Return [x, y] of the center of cell containing provided text 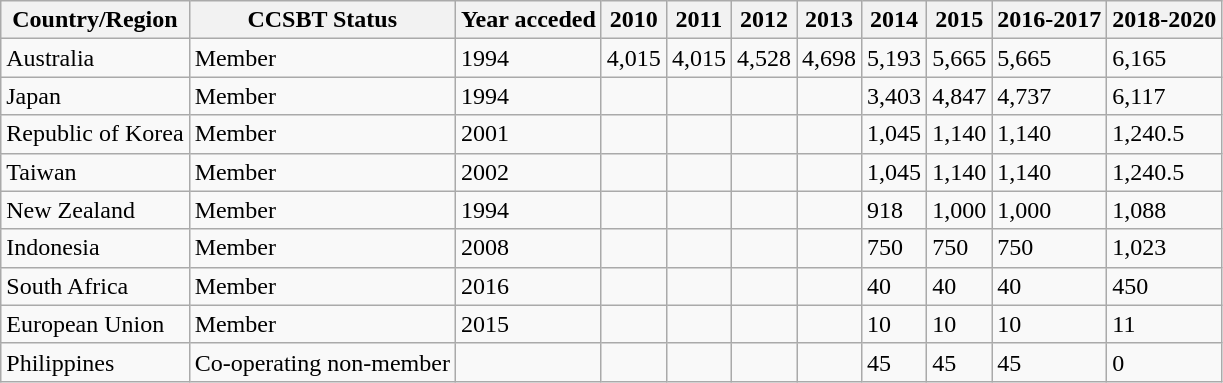
2018-2020 [1164, 20]
Co-operating non-member [322, 362]
Country/Region [95, 20]
1,088 [1164, 210]
2016-2017 [1050, 20]
11 [1164, 324]
3,403 [894, 96]
Japan [95, 96]
Year acceded [528, 20]
1,023 [1164, 248]
European Union [95, 324]
2012 [764, 20]
2013 [830, 20]
New Zealand [95, 210]
2008 [528, 248]
2014 [894, 20]
4,737 [1050, 96]
Indonesia [95, 248]
2010 [634, 20]
Australia [95, 58]
South Africa [95, 286]
4,698 [830, 58]
2011 [698, 20]
450 [1164, 286]
Taiwan [95, 172]
2016 [528, 286]
5,193 [894, 58]
CCSBT Status [322, 20]
918 [894, 210]
0 [1164, 362]
6,117 [1164, 96]
Republic of Korea [95, 134]
Philippines [95, 362]
2002 [528, 172]
4,528 [764, 58]
6,165 [1164, 58]
4,847 [960, 96]
2001 [528, 134]
